Capture the cell that displays the provided text and extract its (X, Y) central coordinate. 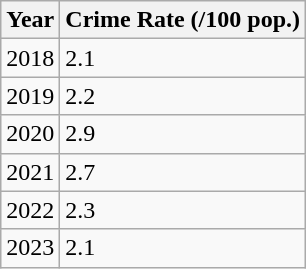
2021 (30, 172)
2023 (30, 248)
2.3 (183, 210)
2018 (30, 58)
2.9 (183, 134)
2019 (30, 96)
Crime Rate (/100 pop.) (183, 20)
2.2 (183, 96)
2022 (30, 210)
Year (30, 20)
2.7 (183, 172)
2020 (30, 134)
